Provide the [X, Y] coordinate of the cell's center where the given text is located.  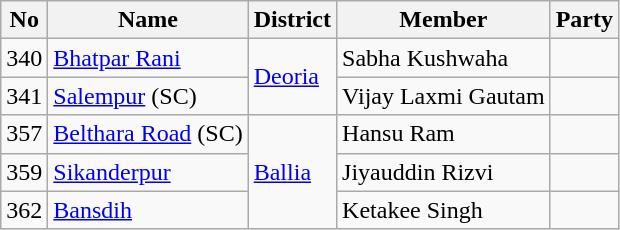
Name [148, 20]
359 [24, 172]
Deoria [292, 77]
357 [24, 134]
Bansdih [148, 210]
Ballia [292, 172]
Sikanderpur [148, 172]
Member [444, 20]
362 [24, 210]
District [292, 20]
Vijay Laxmi Gautam [444, 96]
Hansu Ram [444, 134]
341 [24, 96]
Ketakee Singh [444, 210]
340 [24, 58]
No [24, 20]
Party [584, 20]
Jiyauddin Rizvi [444, 172]
Salempur (SC) [148, 96]
Belthara Road (SC) [148, 134]
Sabha Kushwaha [444, 58]
Bhatpar Rani [148, 58]
